Capture the cell that displays the provided text and extract its (X, Y) central coordinate. 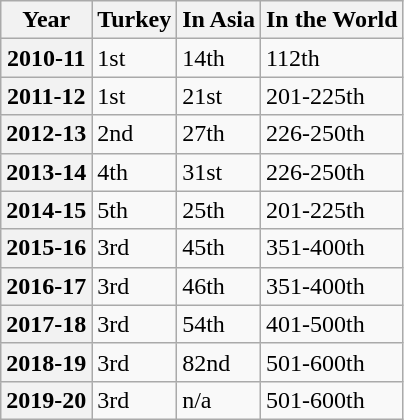
31st (219, 172)
Turkey (134, 20)
2019-20 (46, 400)
401-500th (332, 324)
14th (219, 58)
2014-15 (46, 210)
112th (332, 58)
5th (134, 210)
2011-12 (46, 96)
2nd (134, 134)
2015-16 (46, 248)
25th (219, 210)
2013-14 (46, 172)
2016-17 (46, 286)
45th (219, 248)
In the World (332, 20)
4th (134, 172)
46th (219, 286)
2012-13 (46, 134)
27th (219, 134)
In Asia (219, 20)
2010-11 (46, 58)
2018-19 (46, 362)
54th (219, 324)
n/a (219, 400)
21st (219, 96)
82nd (219, 362)
Year (46, 20)
2017-18 (46, 324)
